Output the [X, Y] coordinate of the center of the cell containing the given text.  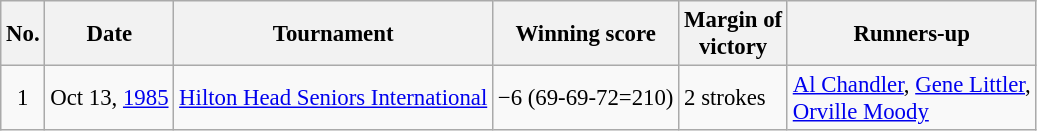
Tournament [334, 34]
−6 (69-69-72=210) [586, 98]
Hilton Head Seniors International [334, 98]
2 strokes [734, 98]
1 [23, 98]
Date [110, 34]
Runners-up [912, 34]
Winning score [586, 34]
Al Chandler, Gene Littler, Orville Moody [912, 98]
Margin ofvictory [734, 34]
No. [23, 34]
Oct 13, 1985 [110, 98]
